Extract the [X, Y] coordinate from the center of the cell holding the provided text.  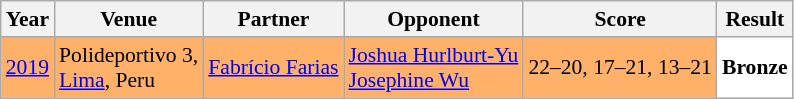
Fabrício Farias [273, 68]
Partner [273, 19]
Score [620, 19]
Bronze [755, 68]
2019 [28, 68]
22–20, 17–21, 13–21 [620, 68]
Year [28, 19]
Joshua Hurlburt-Yu Josephine Wu [434, 68]
Polideportivo 3,Lima, Peru [128, 68]
Result [755, 19]
Venue [128, 19]
Opponent [434, 19]
